Output the (X, Y) coordinate of the center of the cell containing the given text.  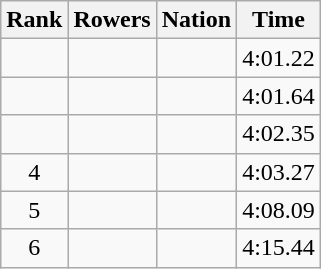
4:08.09 (279, 210)
4:03.27 (279, 172)
Nation (196, 20)
Rank (34, 20)
4:15.44 (279, 248)
5 (34, 210)
4:01.64 (279, 96)
4:02.35 (279, 134)
Rowers (112, 20)
6 (34, 248)
4 (34, 172)
Time (279, 20)
4:01.22 (279, 58)
